Locate the cell with the specified text and output its [x, y] center coordinate. 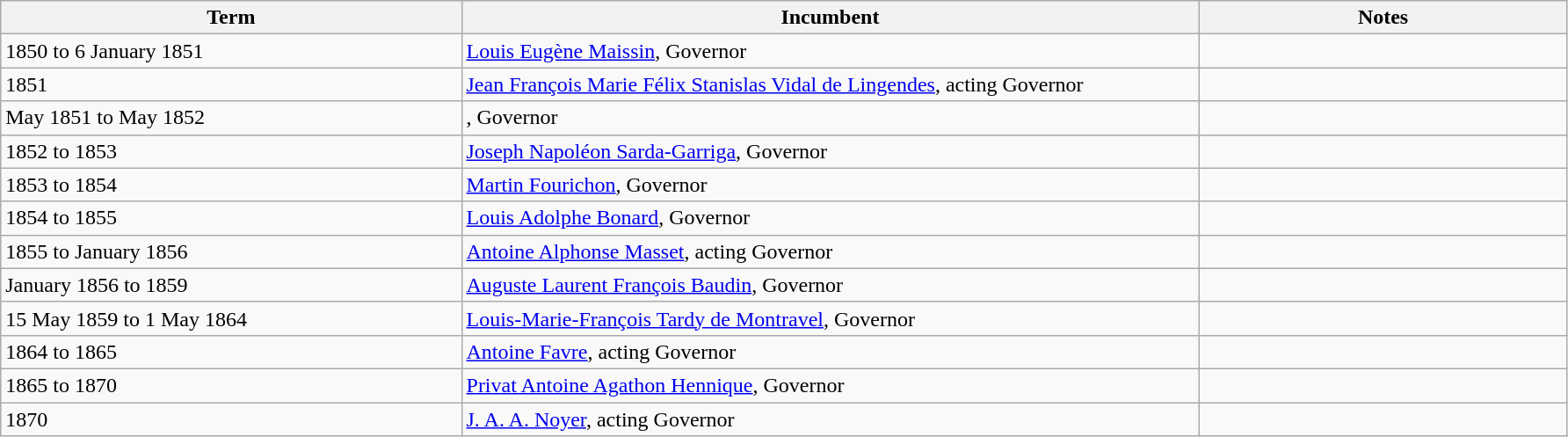
15 May 1859 to 1 May 1864 [231, 318]
Notes [1383, 18]
1853 to 1854 [231, 185]
1854 to 1855 [231, 218]
Auguste Laurent François Baudin, Governor [830, 285]
Louis-Marie-François Tardy de Montravel, Governor [830, 318]
1855 to January 1856 [231, 251]
Incumbent [830, 18]
January 1856 to 1859 [231, 285]
Privat Antoine Agathon Hennique, Governor [830, 385]
Louis Eugène Maissin, Governor [830, 51]
Jean François Marie Félix Stanislas Vidal de Lingendes, acting Governor [830, 84]
1852 to 1853 [231, 151]
Joseph Napoléon Sarda-Garriga, Governor [830, 151]
1850 to 6 January 1851 [231, 51]
1851 [231, 84]
Martin Fourichon, Governor [830, 185]
J. A. A. Noyer, acting Governor [830, 419]
Louis Adolphe Bonard, Governor [830, 218]
May 1851 to May 1852 [231, 118]
1865 to 1870 [231, 385]
1864 to 1865 [231, 352]
Antoine Alphonse Masset, acting Governor [830, 251]
1870 [231, 419]
, Governor [830, 118]
Antoine Favre, acting Governor [830, 352]
Term [231, 18]
